Extract the [X, Y] coordinate from the center of the cell holding the provided text.  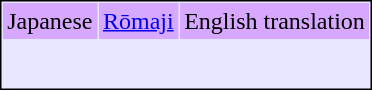
English translation [275, 21]
Rōmaji [138, 21]
Japanese [50, 21]
